Output the [X, Y] coordinate of the center of the cell containing the given text.  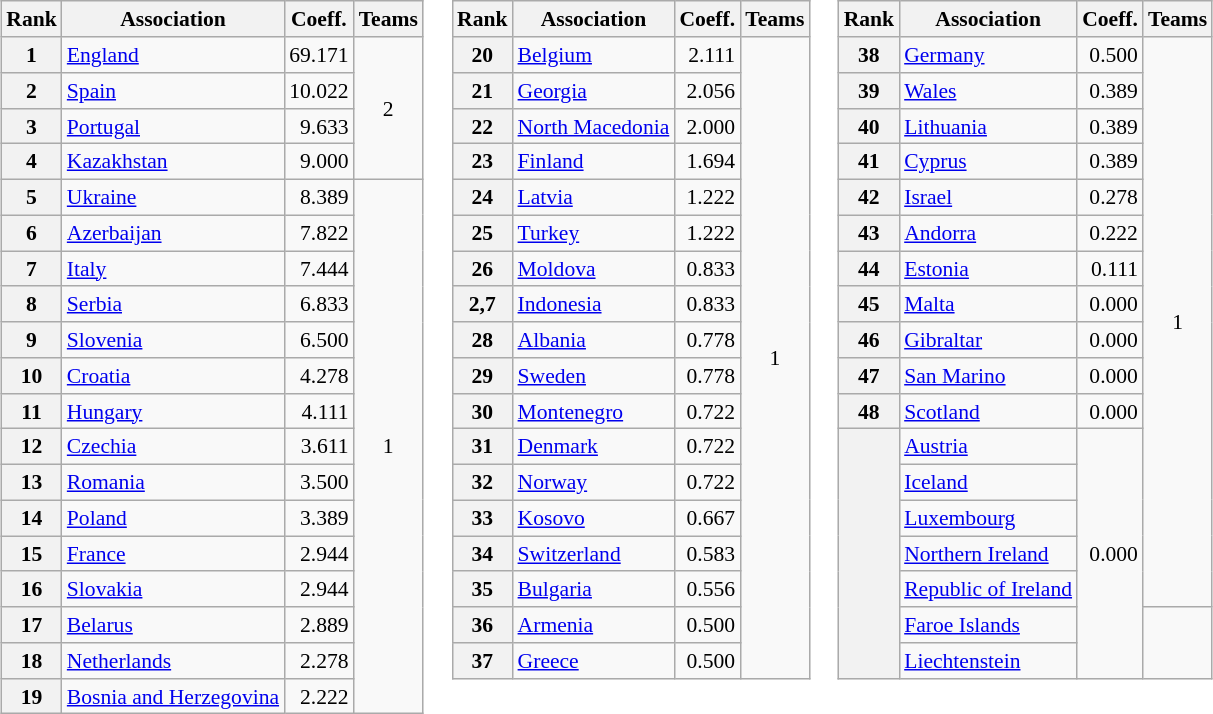
Greece [594, 661]
4.278 [318, 376]
Gibraltar [988, 340]
Bosnia and Herzegovina [173, 696]
19 [32, 696]
Belgium [594, 55]
Czechia [173, 447]
Norway [594, 482]
Israel [988, 197]
Denmark [594, 447]
7.444 [318, 269]
Luxembourg [988, 518]
9.633 [318, 126]
22 [482, 126]
Armenia [594, 625]
20 [482, 55]
Cyprus [988, 162]
8.389 [318, 197]
Poland [173, 518]
Georgia [594, 91]
0.556 [707, 589]
3.611 [318, 447]
13 [32, 482]
1.694 [707, 162]
43 [870, 233]
11 [32, 411]
Azerbaijan [173, 233]
26 [482, 269]
Austria [988, 447]
3.500 [318, 482]
36 [482, 625]
Latvia [594, 197]
Netherlands [173, 661]
Lithuania [988, 126]
45 [870, 304]
39 [870, 91]
24 [482, 197]
23 [482, 162]
47 [870, 376]
Kosovo [594, 518]
17 [32, 625]
42 [870, 197]
2.000 [707, 126]
48 [870, 411]
21 [482, 91]
Croatia [173, 376]
Germany [988, 55]
16 [32, 589]
2.222 [318, 696]
2,7 [482, 304]
Portugal [173, 126]
38 [870, 55]
Albania [594, 340]
Bulgaria [594, 589]
0.278 [1110, 197]
Switzerland [594, 554]
31 [482, 447]
Turkey [594, 233]
Estonia [988, 269]
32 [482, 482]
8 [32, 304]
2.278 [318, 661]
46 [870, 340]
3.389 [318, 518]
San Marino [988, 376]
10.022 [318, 91]
Finland [594, 162]
40 [870, 126]
12 [32, 447]
29 [482, 376]
15 [32, 554]
0.222 [1110, 233]
2.111 [707, 55]
28 [482, 340]
Liechtenstein [988, 661]
4.111 [318, 411]
Moldova [594, 269]
France [173, 554]
5 [32, 197]
30 [482, 411]
14 [32, 518]
7.822 [318, 233]
Andorra [988, 233]
Romania [173, 482]
9.000 [318, 162]
2.056 [707, 91]
Iceland [988, 482]
Italy [173, 269]
Ukraine [173, 197]
33 [482, 518]
7 [32, 269]
Kazakhstan [173, 162]
Hungary [173, 411]
34 [482, 554]
Northern Ireland [988, 554]
4 [32, 162]
Montenegro [594, 411]
2.889 [318, 625]
England [173, 55]
0.111 [1110, 269]
0.667 [707, 518]
Slovakia [173, 589]
35 [482, 589]
Serbia [173, 304]
Faroe Islands [988, 625]
18 [32, 661]
Wales [988, 91]
41 [870, 162]
9 [32, 340]
6.500 [318, 340]
Belarus [173, 625]
North Macedonia [594, 126]
Indonesia [594, 304]
Slovenia [173, 340]
Republic of Ireland [988, 589]
10 [32, 376]
6 [32, 233]
25 [482, 233]
3 [32, 126]
69.171 [318, 55]
37 [482, 661]
Spain [173, 91]
0.583 [707, 554]
Sweden [594, 376]
44 [870, 269]
Malta [988, 304]
Scotland [988, 411]
6.833 [318, 304]
